Determine the [x, y] coordinate at the center of the cell enclosing the given text.  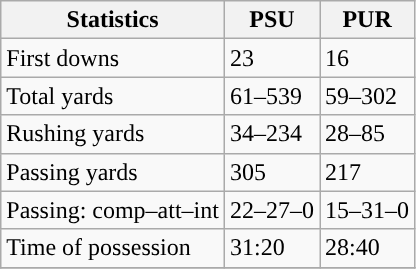
PUR [368, 20]
61–539 [272, 96]
Statistics [113, 20]
First downs [113, 58]
28:40 [368, 248]
28–85 [368, 134]
Total yards [113, 96]
34–234 [272, 134]
Time of possession [113, 248]
Rushing yards [113, 134]
16 [368, 58]
22–27–0 [272, 210]
Passing yards [113, 172]
305 [272, 172]
217 [368, 172]
23 [272, 58]
31:20 [272, 248]
15–31–0 [368, 210]
59–302 [368, 96]
PSU [272, 20]
Passing: comp–att–int [113, 210]
